Locate the cell with the specified text and output its [X, Y] center coordinate. 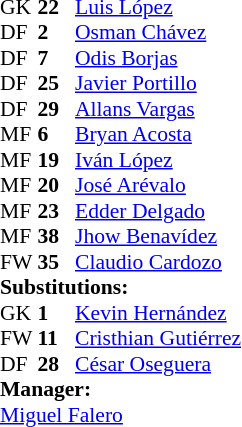
2 [57, 33]
José Arévalo [158, 185]
11 [57, 339]
Odis Borjas [158, 58]
35 [57, 262]
Cristhian Gutiérrez [158, 339]
7 [57, 58]
Manager: [120, 389]
Allans Vargas [158, 109]
Kevin Hernández [158, 313]
Iván López [158, 160]
GK [19, 313]
Jhow Benavídez [158, 237]
1 [57, 313]
Javier Portillo [158, 83]
29 [57, 109]
Substitutions: [120, 287]
Bryan Acosta [158, 135]
Claudio Cardozo [158, 262]
Edder Delgado [158, 211]
20 [57, 185]
19 [57, 160]
Osman Chávez [158, 33]
28 [57, 364]
23 [57, 211]
25 [57, 83]
César Oseguera [158, 364]
6 [57, 135]
38 [57, 237]
